Extract the [x, y] coordinate from the center of the cell holding the provided text.  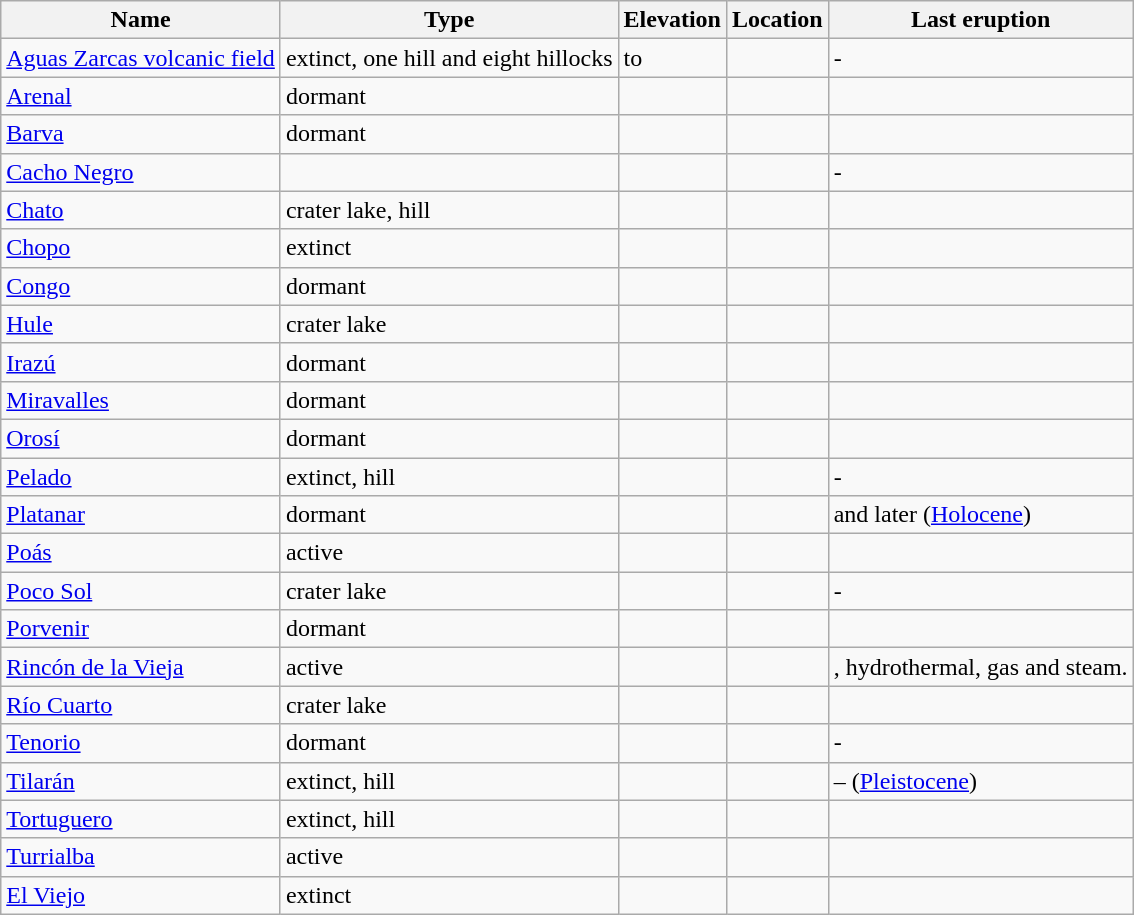
Congo [141, 286]
Cacho Negro [141, 172]
Type [449, 20]
Tilarán [141, 781]
Poás [141, 553]
Location [777, 20]
Miravalles [141, 400]
Tenorio [141, 743]
Barva [141, 134]
Orosí [141, 438]
to [672, 58]
extinct, one hill and eight hillocks [449, 58]
El Viejo [141, 895]
Hule [141, 324]
Name [141, 20]
Tortuguero [141, 819]
Poco Sol [141, 591]
and later (Holocene) [980, 515]
, hydrothermal, gas and steam. [980, 667]
Arenal [141, 96]
Irazú [141, 362]
Porvenir [141, 629]
Chato [141, 210]
Last eruption [980, 20]
Turrialba [141, 857]
Río Cuarto [141, 705]
Elevation [672, 20]
Rincón de la Vieja [141, 667]
Aguas Zarcas volcanic field [141, 58]
Chopo [141, 248]
crater lake, hill [449, 210]
– (Pleistocene) [980, 781]
Platanar [141, 515]
Pelado [141, 477]
